Provide the [x, y] coordinate of the cell's center where the given text is located.  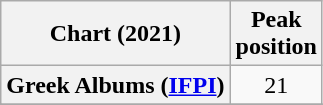
Greek Albums (IFPI) [116, 85]
Peakposition [276, 34]
Chart (2021) [116, 34]
21 [276, 85]
